Determine the (x, y) coordinate at the center of the cell enclosing the given text.  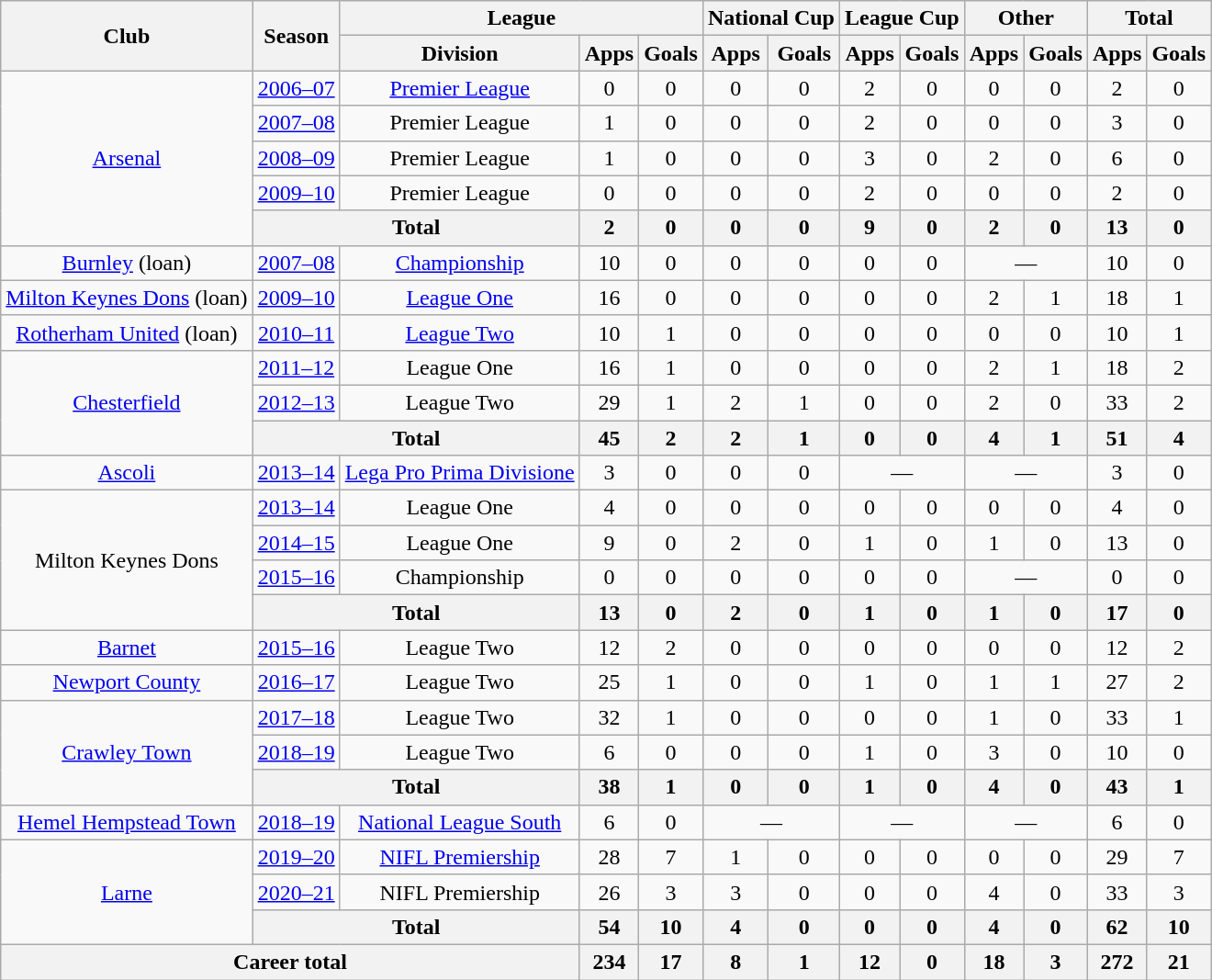
Milton Keynes Dons (loan) (127, 298)
Burnley (loan) (127, 263)
Chesterfield (127, 402)
Division (459, 53)
Crawley Town (127, 752)
2006–07 (296, 88)
2019–20 (296, 857)
38 (609, 787)
2017–18 (296, 717)
27 (1117, 682)
Arsenal (127, 158)
Newport County (127, 682)
51 (1117, 438)
Larne (127, 892)
Rotherham United (loan) (127, 332)
Hemel Hempstead Town (127, 822)
Other (1026, 18)
45 (609, 438)
43 (1117, 787)
32 (609, 717)
League (522, 18)
2011–12 (296, 367)
2014–15 (296, 543)
Season (296, 36)
2012–13 (296, 402)
Career total (290, 962)
2008–09 (296, 158)
Lega Pro Prima Divisione (459, 473)
Club (127, 36)
54 (609, 927)
National League South (459, 822)
28 (609, 857)
2020–21 (296, 892)
Milton Keynes Dons (127, 560)
25 (609, 682)
234 (609, 962)
26 (609, 892)
League Cup (902, 18)
21 (1179, 962)
Barnet (127, 648)
2010–11 (296, 332)
8 (735, 962)
National Cup (771, 18)
62 (1117, 927)
Ascoli (127, 473)
2016–17 (296, 682)
272 (1117, 962)
